Determine the [x, y] coordinate at the center of the cell enclosing the given text.  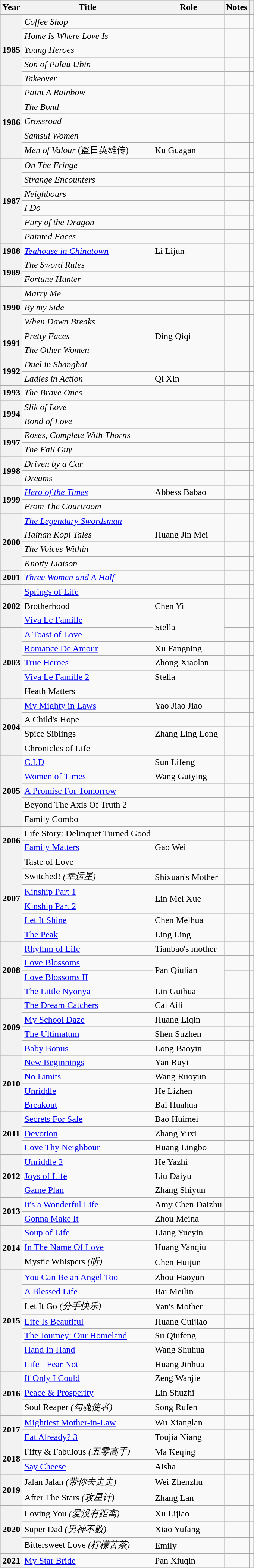
Say Cheese [88, 1467]
A Toast of Love [88, 634]
Song Rufen [189, 1407]
New Beginnings [88, 1062]
Romance De Amour [88, 648]
On The Fringe [88, 165]
Huang Yanqiu [189, 1247]
Chen Yi [189, 606]
2011 [11, 1133]
Eat Already? 3 [88, 1437]
Aisha [189, 1467]
Love Blossoms [88, 963]
Strange Encounters [88, 180]
Son of Pulau Ubin [88, 64]
Lin Mei Xue [189, 899]
2014 [11, 1248]
2021 [11, 1561]
The Brave Ones [88, 393]
2018 [11, 1459]
Three Women and A Half [88, 578]
Li Lijun [189, 251]
Chronicles of Life [88, 748]
Wang Shuhua [189, 1350]
Ling Ling [189, 934]
Joys of Life [88, 1176]
1993 [11, 393]
2020 [11, 1530]
Bond of Love [88, 421]
Coffee Shop [88, 22]
The Sword Rules [88, 265]
2006 [11, 840]
Su Qiufeng [189, 1336]
2005 [11, 791]
Tianbao's mother [189, 949]
Huang Lingbo [189, 1148]
Qi Xin [189, 379]
If Only I Could [88, 1378]
1985 [11, 50]
The Voices Within [88, 549]
A Blessed Life [88, 1291]
2002 [11, 606]
Yan Ruyi [189, 1062]
2004 [11, 727]
Life Is Beautiful [88, 1321]
2010 [11, 1083]
Super Dad (男神不败) [88, 1530]
2012 [11, 1176]
Spice Siblings [88, 734]
Ma Keqing [189, 1452]
Ladies in Action [88, 379]
Shen Suzhen [189, 1034]
My School Daze [88, 1020]
Neighbours [88, 194]
Wang Guiying [189, 777]
Year [11, 7]
Liu Daiyu [189, 1176]
Toujia Niang [189, 1437]
Game Plan [88, 1190]
A Promise For Tomorrow [88, 791]
Loving You (爱没有距离) [88, 1513]
Hainan Kopi Tales [88, 535]
He Lizhen [189, 1091]
1988 [11, 251]
2009 [11, 1027]
Xu Lijiao [189, 1513]
Unriddle [88, 1091]
2001 [11, 578]
You Can Be an Angel Too [88, 1277]
2003 [11, 663]
Brotherhood [88, 606]
Shixuan's Mother [189, 877]
Lin Shuzhi [189, 1393]
The Journey: Our Homeland [88, 1336]
Gao Wei [189, 847]
Cai Aili [189, 1005]
When Dawn Breaks [88, 322]
Secrets For Sale [88, 1119]
Breakout [88, 1105]
It's a Wonderful Life [88, 1204]
Devotion [88, 1133]
2007 [11, 898]
Role [189, 7]
I Do [88, 208]
Bai Huahua [189, 1105]
Life Story: Delinquet Turned Good [88, 833]
2013 [11, 1211]
Zhang Lan [189, 1498]
Emily [189, 1546]
1994 [11, 414]
After The Stars (攻星计) [88, 1498]
Home Is Where Love Is [88, 36]
1990 [11, 307]
The Fall Guy [88, 449]
Let It Go (分手快乐) [88, 1307]
Bao Huimei [189, 1119]
The Peak [88, 934]
Zhang Yuxi [189, 1133]
2000 [11, 542]
Kinship Part 1 [88, 892]
The Dream Catchers [88, 1005]
The Legendary Swordsman [88, 521]
Notes [237, 7]
Soul Reaper (勾魂使者) [88, 1407]
Unriddle 2 [88, 1162]
Title [88, 7]
Yan's Mother [189, 1307]
Gonna Make It [88, 1219]
The Little Nyonya [88, 991]
Mystic Whispers (听) [88, 1262]
The Ultimatum [88, 1034]
Soup of Life [88, 1233]
Switched! (幸运星) [88, 877]
2016 [11, 1393]
Knotty Liaison [88, 563]
Fortune Hunter [88, 279]
Heath Matters [88, 691]
Yao Jiao Jiao [189, 705]
2017 [11, 1429]
Fifty & Fabulous (五零高手) [88, 1452]
1998 [11, 471]
Springs of Life [88, 592]
Bittersweet Love (柠檬苦茶) [88, 1546]
1999 [11, 499]
Zhong Xiaolan [189, 663]
Teahouse in Chinatown [88, 251]
Family Matters [88, 847]
Zhou Haoyun [189, 1277]
Jalan Jalan (带你去走走) [88, 1482]
Beyond The Axis Of Truth 2 [88, 805]
1989 [11, 272]
Wang Ruoyun [189, 1076]
Abbess Babao [189, 492]
Wei Zhenzhu [189, 1482]
Hand In Hand [88, 1350]
No Limits [88, 1076]
1992 [11, 371]
Pretty Faces [88, 336]
Painted Faces [88, 236]
Peace & Prosperity [88, 1393]
My Star Bride [88, 1561]
Viva Le Famille 2 [88, 677]
Huang Liqin [189, 1020]
Hero of the Times [88, 492]
Zhang Ling Long [189, 734]
He Yazhi [189, 1162]
Amy Chen Daizhu [189, 1204]
Zhang Shiyun [189, 1190]
Huang Cuijiao [189, 1321]
Taste of Love [88, 862]
Baby Bonus [88, 1048]
True Heroes [88, 663]
1997 [11, 442]
The Bond [88, 107]
Viva Le Famille [88, 620]
In The Name Of Love [88, 1247]
Fury of the Dragon [88, 222]
Ding Qiqi [189, 336]
Ku Guagan [189, 150]
Takeover [88, 78]
Family Combo [88, 819]
1987 [11, 201]
Chen Meihua [189, 920]
Dreams [88, 478]
1986 [11, 122]
Love Thy Neighbour [88, 1148]
2015 [11, 1321]
Driven by a Car [88, 464]
Marry Me [88, 293]
Lin Guihua [189, 991]
Xu Fangning [189, 648]
By my Side [88, 308]
A Child's Hope [88, 719]
Crossroad [88, 121]
Love Blossoms II [88, 977]
Men of Valour (盗日英雄传) [88, 150]
Slik of Love [88, 407]
Young Heroes [88, 50]
Roses, Complete With Thorns [88, 435]
Let It Shine [88, 920]
Kinship Part 2 [88, 906]
Mightiest Mother-in-Law [88, 1422]
Duel in Shanghai [88, 364]
2008 [11, 970]
Chen Huijun [189, 1262]
Paint A Rainbow [88, 93]
Pan Xiuqin [189, 1561]
Long Baoyin [189, 1048]
Women of Times [88, 777]
Rhythm of Life [88, 949]
Zhou Meina [189, 1219]
Huang Jin Mei [189, 535]
Xiao Yufang [189, 1530]
Liang Yueyin [189, 1233]
Wu Xianglan [189, 1422]
Life - Fear Not [88, 1364]
Sun Lifeng [189, 762]
Bai Meilin [189, 1291]
2019 [11, 1490]
The Other Women [88, 350]
Pan Qiulian [189, 970]
1991 [11, 343]
From The Courtroom [88, 506]
Samsui Women [88, 135]
My Mighty in Laws [88, 705]
Zeng Wanjie [189, 1378]
C.I.D [88, 762]
Huang Jinhua [189, 1364]
